Scan for the cell matching the given text and deliver its [X, Y] coordinate at center. 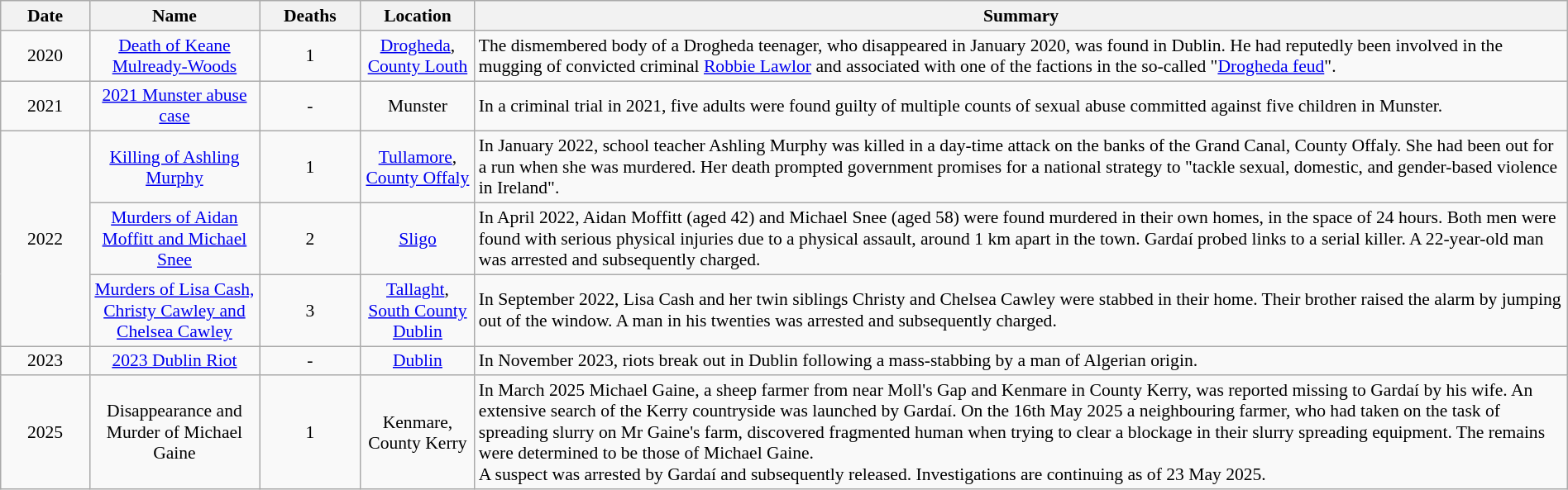
Tallaght, South County Dublin [418, 311]
Kenmare, County Kerry [418, 433]
2021 Munster abuse case [174, 106]
Munster [418, 106]
2023 Dublin Riot [174, 361]
2020 [45, 56]
Name [174, 16]
Murders of Lisa Cash, Christy Cawley and Chelsea Cawley [174, 311]
Summary [1021, 16]
Date [45, 16]
Deaths [311, 16]
2021 [45, 106]
2022 [45, 239]
Drogheda, County Louth [418, 56]
2023 [45, 361]
Death of Keane Mulready-Woods [174, 56]
Killing of Ashling Murphy [174, 167]
3 [311, 311]
Disappearance and Murder of Michael Gaine [174, 433]
Dublin [418, 361]
In a criminal trial in 2021, five adults were found guilty of multiple counts of sexual abuse committed against five children in Munster. [1021, 106]
In November 2023, riots break out in Dublin following a mass-stabbing by a man of Algerian origin. [1021, 361]
2025 [45, 433]
Tullamore, County Offaly [418, 167]
Location [418, 16]
Murders of Aidan Moffitt and Michael Snee [174, 240]
2 [311, 240]
Sligo [418, 240]
